Locate the cell with the specified text and output its [X, Y] center coordinate. 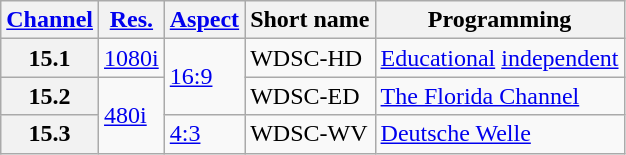
WDSC-ED [310, 96]
The Florida Channel [500, 96]
15.1 [50, 58]
Channel [50, 20]
16:9 [204, 77]
15.3 [50, 134]
Deutsche Welle [500, 134]
Short name [310, 20]
15.2 [50, 96]
WDSC-HD [310, 58]
Aspect [204, 20]
WDSC-WV [310, 134]
Res. [132, 20]
480i [132, 115]
Programming [500, 20]
Educational independent [500, 58]
4:3 [204, 134]
1080i [132, 58]
